Identify which cell holds the provided text, then report its (X, Y) central coordinate. 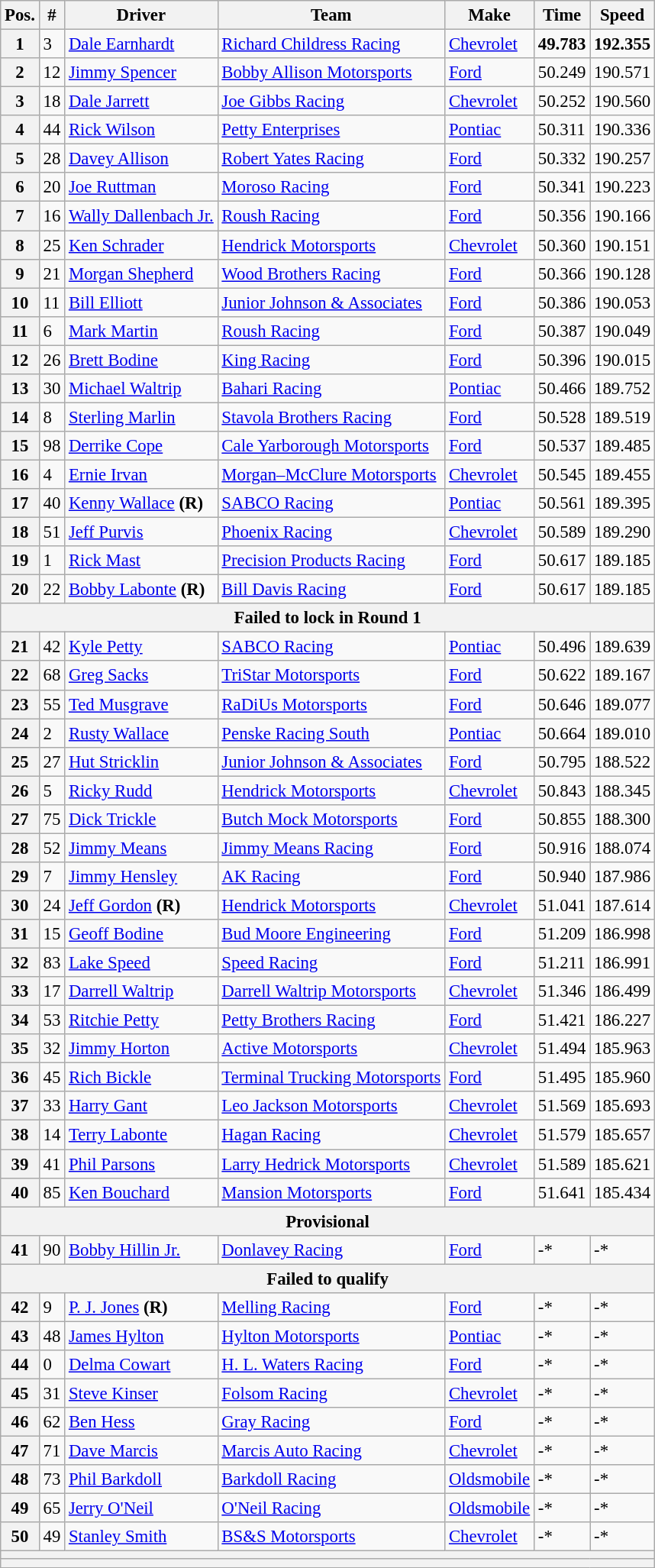
13 (20, 389)
50.589 (562, 532)
51.579 (562, 1135)
188.300 (623, 820)
190.166 (623, 216)
Michael Waltrip (141, 389)
Donlavey Racing (331, 1250)
Failed to lock in Round 1 (328, 618)
King Racing (331, 360)
188.074 (623, 848)
51.211 (562, 963)
Failed to qualify (328, 1279)
98 (52, 446)
Ernie Irvan (141, 474)
83 (52, 963)
49.783 (562, 44)
189.290 (623, 532)
50 (20, 1537)
Terry Labonte (141, 1135)
50.855 (562, 820)
Derrike Cope (141, 446)
Wally Dallenbach Jr. (141, 216)
Gray Racing (331, 1422)
50.396 (562, 360)
Brett Bodine (141, 360)
Greg Sacks (141, 676)
188.522 (623, 761)
51.589 (562, 1164)
39 (20, 1164)
50.360 (562, 245)
186.998 (623, 934)
Rich Bickle (141, 1078)
68 (52, 676)
Davey Allison (141, 159)
Bobby Hillin Jr. (141, 1250)
190.151 (623, 245)
Cale Yarborough Motorsports (331, 446)
43 (20, 1336)
Phil Parsons (141, 1164)
Bill Davis Racing (331, 590)
190.015 (623, 360)
34 (20, 1020)
Precision Products Racing (331, 561)
James Hylton (141, 1336)
Bud Moore Engineering (331, 934)
188.345 (623, 790)
190.053 (623, 302)
47 (20, 1451)
Richard Childress Racing (331, 44)
51.041 (562, 905)
189.010 (623, 733)
Darrell Waltrip Motorsports (331, 991)
186.991 (623, 963)
Barkdoll Racing (331, 1479)
38 (20, 1135)
Moroso Racing (331, 187)
Petty Brothers Racing (331, 1020)
51.209 (562, 934)
Team (331, 15)
Morgan–McClure Motorsports (331, 474)
# (52, 15)
50.537 (562, 446)
Bobby Allison Motorsports (331, 73)
H. L. Waters Racing (331, 1365)
Kyle Petty (141, 647)
50.466 (562, 389)
53 (52, 1020)
185.621 (623, 1164)
51.569 (562, 1107)
85 (52, 1192)
90 (52, 1250)
50.387 (562, 331)
Make (490, 15)
189.167 (623, 676)
189.752 (623, 389)
Ken Bouchard (141, 1192)
Driver (141, 15)
Ben Hess (141, 1422)
AK Racing (331, 877)
50.496 (562, 647)
192.355 (623, 44)
Penske Racing South (331, 733)
71 (52, 1451)
O'Neil Racing (331, 1508)
50.545 (562, 474)
TriStar Motorsports (331, 676)
Pos. (20, 15)
Melling Racing (331, 1308)
50.561 (562, 503)
Darrell Waltrip (141, 991)
Steve Kinser (141, 1393)
46 (20, 1422)
Hagan Racing (331, 1135)
Joe Gibbs Racing (331, 102)
51.641 (562, 1192)
Provisional (328, 1221)
10 (20, 302)
185.657 (623, 1135)
51.421 (562, 1020)
Morgan Shepherd (141, 273)
190.223 (623, 187)
Rusty Wallace (141, 733)
75 (52, 820)
50.646 (562, 704)
Harry Gant (141, 1107)
Ken Schrader (141, 245)
73 (52, 1479)
Jerry O'Neil (141, 1508)
Active Motorsports (331, 1049)
Phoenix Racing (331, 532)
Dave Marcis (141, 1451)
Hut Stricklin (141, 761)
Dale Jarrett (141, 102)
50.249 (562, 73)
185.693 (623, 1107)
19 (20, 561)
Speed Racing (331, 963)
189.639 (623, 647)
65 (52, 1508)
Jimmy Horton (141, 1049)
189.395 (623, 503)
190.257 (623, 159)
Sterling Marlin (141, 417)
189.519 (623, 417)
52 (52, 848)
190.336 (623, 130)
50.356 (562, 216)
Time (562, 15)
Jimmy Spencer (141, 73)
51.495 (562, 1078)
Terminal Trucking Motorsports (331, 1078)
Petty Enterprises (331, 130)
37 (20, 1107)
Ted Musgrave (141, 704)
Robert Yates Racing (331, 159)
51.346 (562, 991)
187.614 (623, 905)
190.049 (623, 331)
Jeff Gordon (R) (141, 905)
185.960 (623, 1078)
Larry Hedrick Motorsports (331, 1164)
23 (20, 704)
Leo Jackson Motorsports (331, 1107)
190.128 (623, 273)
Speed (623, 15)
50.386 (562, 302)
0 (52, 1365)
Stanley Smith (141, 1537)
50.366 (562, 273)
29 (20, 877)
Bahari Racing (331, 389)
Joe Ruttman (141, 187)
Mark Martin (141, 331)
50.843 (562, 790)
Rick Mast (141, 561)
P. J. Jones (R) (141, 1308)
189.455 (623, 474)
50.311 (562, 130)
36 (20, 1078)
Wood Brothers Racing (331, 273)
50.252 (562, 102)
Jimmy Hensley (141, 877)
Jeff Purvis (141, 532)
Lake Speed (141, 963)
Dale Earnhardt (141, 44)
Phil Barkdoll (141, 1479)
187.986 (623, 877)
50.795 (562, 761)
BS&S Motorsports (331, 1537)
50.332 (562, 159)
Ricky Rudd (141, 790)
Ritchie Petty (141, 1020)
189.485 (623, 446)
186.499 (623, 991)
Mansion Motorsports (331, 1192)
Bill Elliott (141, 302)
185.434 (623, 1192)
RaDiUs Motorsports (331, 704)
Rick Wilson (141, 130)
51.494 (562, 1049)
Delma Cowart (141, 1365)
62 (52, 1422)
Dick Trickle (141, 820)
190.571 (623, 73)
Marcis Auto Racing (331, 1451)
35 (20, 1049)
51 (52, 532)
50.916 (562, 848)
55 (52, 704)
186.227 (623, 1020)
Jimmy Means Racing (331, 848)
50.940 (562, 877)
50.622 (562, 676)
50.341 (562, 187)
Bobby Labonte (R) (141, 590)
Stavola Brothers Racing (331, 417)
Butch Mock Motorsports (331, 820)
50.664 (562, 733)
190.560 (623, 102)
Hylton Motorsports (331, 1336)
185.963 (623, 1049)
Kenny Wallace (R) (141, 503)
189.077 (623, 704)
50.528 (562, 417)
Jimmy Means (141, 848)
Folsom Racing (331, 1393)
Geoff Bodine (141, 934)
